Search for the cell housing the specified text and yield its [x, y] center coordinate. 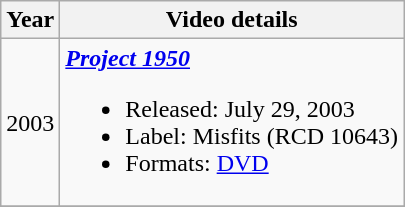
Video details [232, 20]
2003 [30, 122]
Year [30, 20]
Project 1950Released: July 29, 2003Label: Misfits (RCD 10643)Formats: DVD [232, 122]
